Capture the cell that displays the provided text and extract its [x, y] central coordinate. 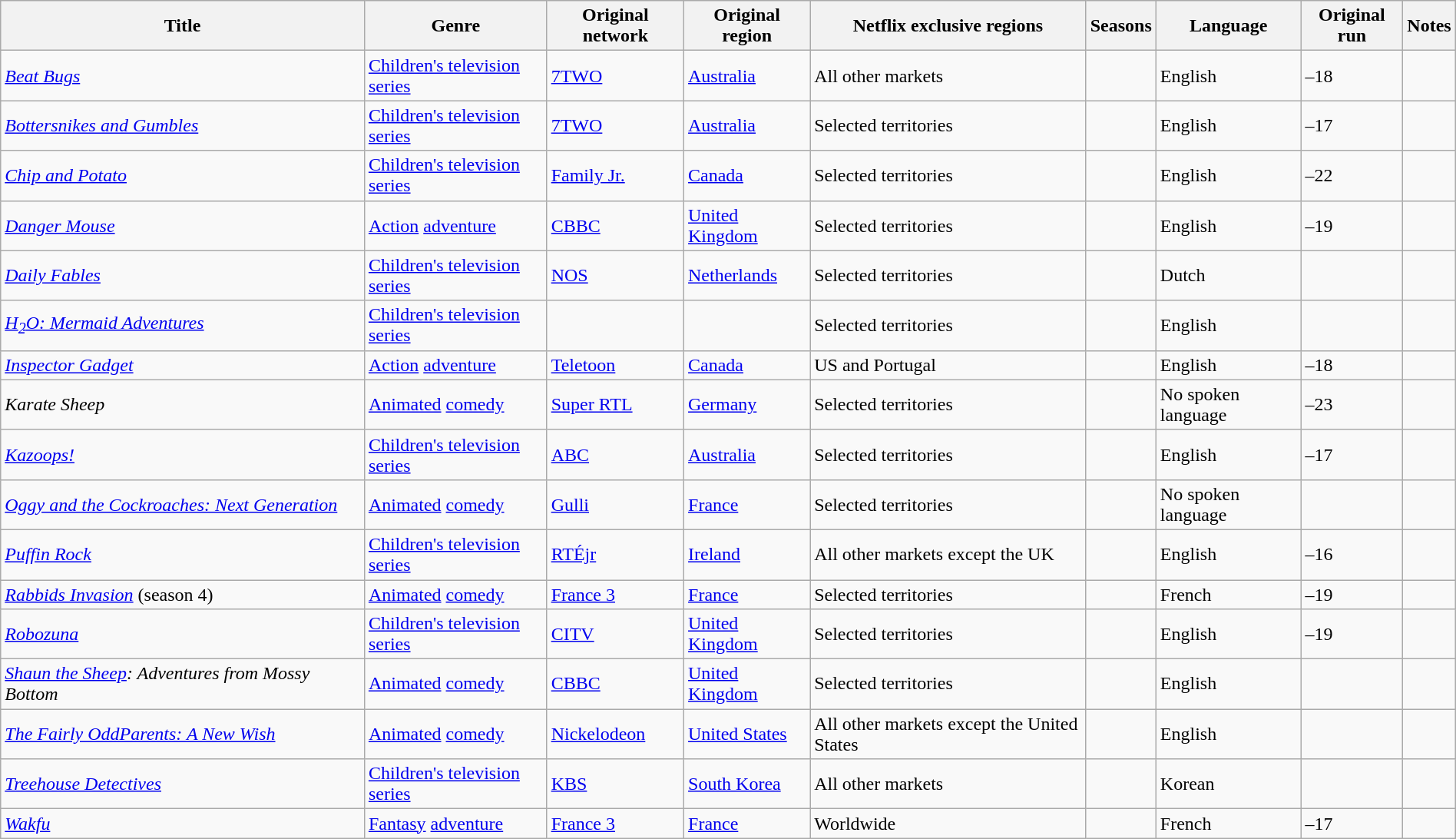
Wakfu [183, 824]
All other markets except the United States [948, 735]
Puffin Rock [183, 555]
Treehouse Detectives [183, 784]
Title [183, 26]
RTÉjr [615, 555]
Netflix exclusive regions [948, 26]
Oggy and the Cockroaches: Next Generation [183, 504]
Shaun the Sheep: Adventures from Mossy Bottom [183, 684]
United States [747, 735]
Fantasy adventure [455, 824]
Danger Mouse [183, 226]
Beat Bugs [183, 75]
Rabbids Invasion (season 4) [183, 594]
Original network [615, 26]
Netherlands [747, 275]
Family Jr. [615, 175]
Germany [747, 404]
Bottersnikes and Gumbles [183, 126]
The Fairly OddParents: A New Wish [183, 735]
H2O: Mermaid Adventures [183, 326]
Genre [455, 26]
ABC [615, 455]
Karate Sheep [183, 404]
–22 [1352, 175]
Seasons [1121, 26]
Gulli [615, 504]
Inspector Gadget [183, 365]
Super RTL [615, 404]
Ireland [747, 555]
CITV [615, 635]
All other markets except the UK [948, 555]
Nickelodeon [615, 735]
Dutch [1229, 275]
Robozuna [183, 635]
Original region [747, 26]
Language [1229, 26]
Teletoon [615, 365]
Korean [1229, 784]
Kazoops! [183, 455]
–23 [1352, 404]
Original run [1352, 26]
–16 [1352, 555]
South Korea [747, 784]
KBS [615, 784]
US and Portugal [948, 365]
Notes [1429, 26]
Worldwide [948, 824]
Daily Fables [183, 275]
Chip and Potato [183, 175]
NOS [615, 275]
